Detect which cell encompasses the target text, then output its [X, Y] center coordinate. 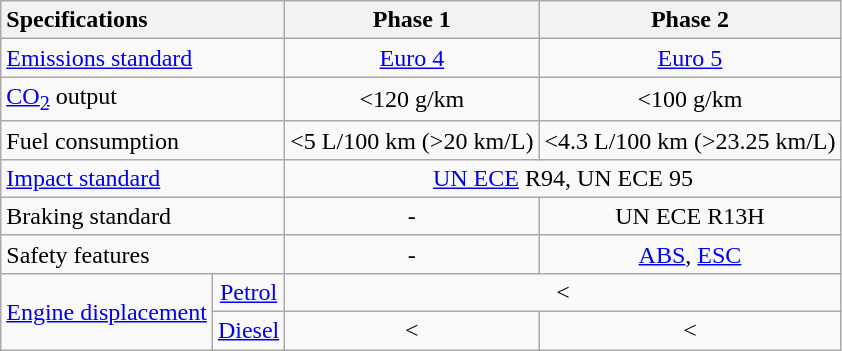
Specifications [143, 20]
<5 L/100 km (>20 km/L) [412, 140]
<100 g/km [690, 99]
Euro 4 [412, 58]
Emissions standard [143, 58]
Diesel [248, 331]
Euro 5 [690, 58]
<4.3 L/100 km (>23.25 km/L) [690, 140]
Fuel consumption [143, 140]
UN ECE R13H [690, 216]
Impact standard [143, 178]
Engine displacement [107, 311]
Phase 2 [690, 20]
Safety features [143, 254]
Braking standard [143, 216]
CO2 output [143, 99]
ABS, ESC [690, 254]
<120 g/km [412, 99]
Phase 1 [412, 20]
UN ECE R94, UN ECE 95 [563, 178]
Petrol [248, 292]
